Identify which cell holds the provided text, then report its [x, y] central coordinate. 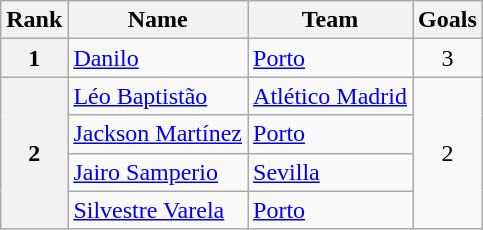
Sevilla [330, 172]
Danilo [158, 58]
Silvestre Varela [158, 210]
Name [158, 20]
Rank [34, 20]
Goals [448, 20]
Jackson Martínez [158, 134]
1 [34, 58]
3 [448, 58]
Team [330, 20]
Léo Baptistão [158, 96]
Atlético Madrid [330, 96]
Jairo Samperio [158, 172]
